Locate the cell with the specified text and output its (X, Y) center coordinate. 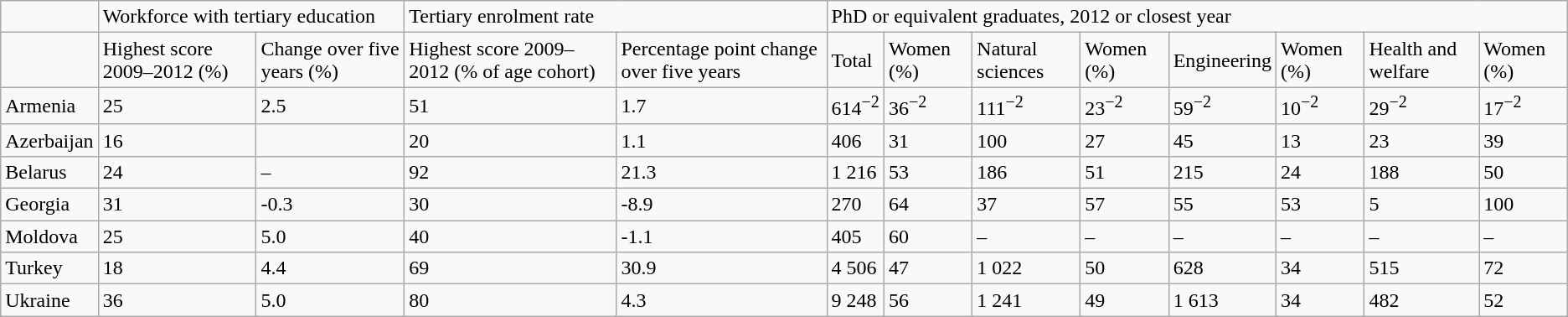
4 506 (855, 268)
Change over five years (%) (330, 60)
515 (1422, 268)
Moldova (49, 236)
4.3 (722, 300)
18 (178, 268)
1 022 (1027, 268)
-8.9 (722, 205)
30 (511, 205)
72 (1524, 268)
405 (855, 236)
47 (928, 268)
Ukraine (49, 300)
55 (1222, 205)
Highest score 2009–2012 (% of age cohort) (511, 60)
Armenia (49, 106)
1.7 (722, 106)
92 (511, 172)
64 (928, 205)
37 (1027, 205)
1.1 (722, 140)
10−2 (1320, 106)
Workforce with tertiary education (251, 17)
36 (178, 300)
111−2 (1027, 106)
614−2 (855, 106)
13 (1320, 140)
Belarus (49, 172)
-0.3 (330, 205)
69 (511, 268)
59−2 (1222, 106)
23−2 (1124, 106)
PhD or equivalent graduates, 2012 or closest year (1197, 17)
Turkey (49, 268)
Azerbaijan (49, 140)
9 248 (855, 300)
Highest score 2009–2012 (%) (178, 60)
1 613 (1222, 300)
45 (1222, 140)
23 (1422, 140)
Health and welfare (1422, 60)
21.3 (722, 172)
36−2 (928, 106)
56 (928, 300)
39 (1524, 140)
20 (511, 140)
80 (511, 300)
17−2 (1524, 106)
406 (855, 140)
57 (1124, 205)
40 (511, 236)
60 (928, 236)
49 (1124, 300)
4.4 (330, 268)
27 (1124, 140)
52 (1524, 300)
Georgia (49, 205)
5 (1422, 205)
16 (178, 140)
Total (855, 60)
482 (1422, 300)
186 (1027, 172)
628 (1222, 268)
1 216 (855, 172)
Percentage point change over five years (722, 60)
29−2 (1422, 106)
30.9 (722, 268)
188 (1422, 172)
Engineering (1222, 60)
215 (1222, 172)
270 (855, 205)
1 241 (1027, 300)
-1.1 (722, 236)
Tertiary enrolment rate (616, 17)
Natural sciences (1027, 60)
2.5 (330, 106)
